Return the (x, y) coordinate for the center point of the cell that contains the specified text.  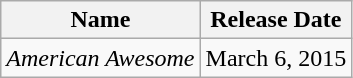
Name (100, 20)
American Awesome (100, 58)
March 6, 2015 (276, 58)
Release Date (276, 20)
